Find where the given text appears and provide that cell's center as (x, y) coordinate. 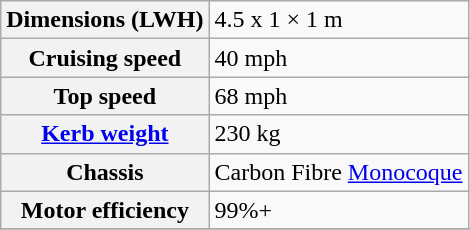
40 mph (338, 58)
Kerb weight (105, 134)
Chassis (105, 172)
68 mph (338, 96)
4.5 x 1 × 1 m (338, 20)
Cruising speed (105, 58)
Motor efficiency (105, 210)
Dimensions (LWH) (105, 20)
Carbon Fibre Monocoque (338, 172)
Top speed (105, 96)
230 kg (338, 134)
99%+ (338, 210)
